Locate the cell with the specified text and output its [X, Y] center coordinate. 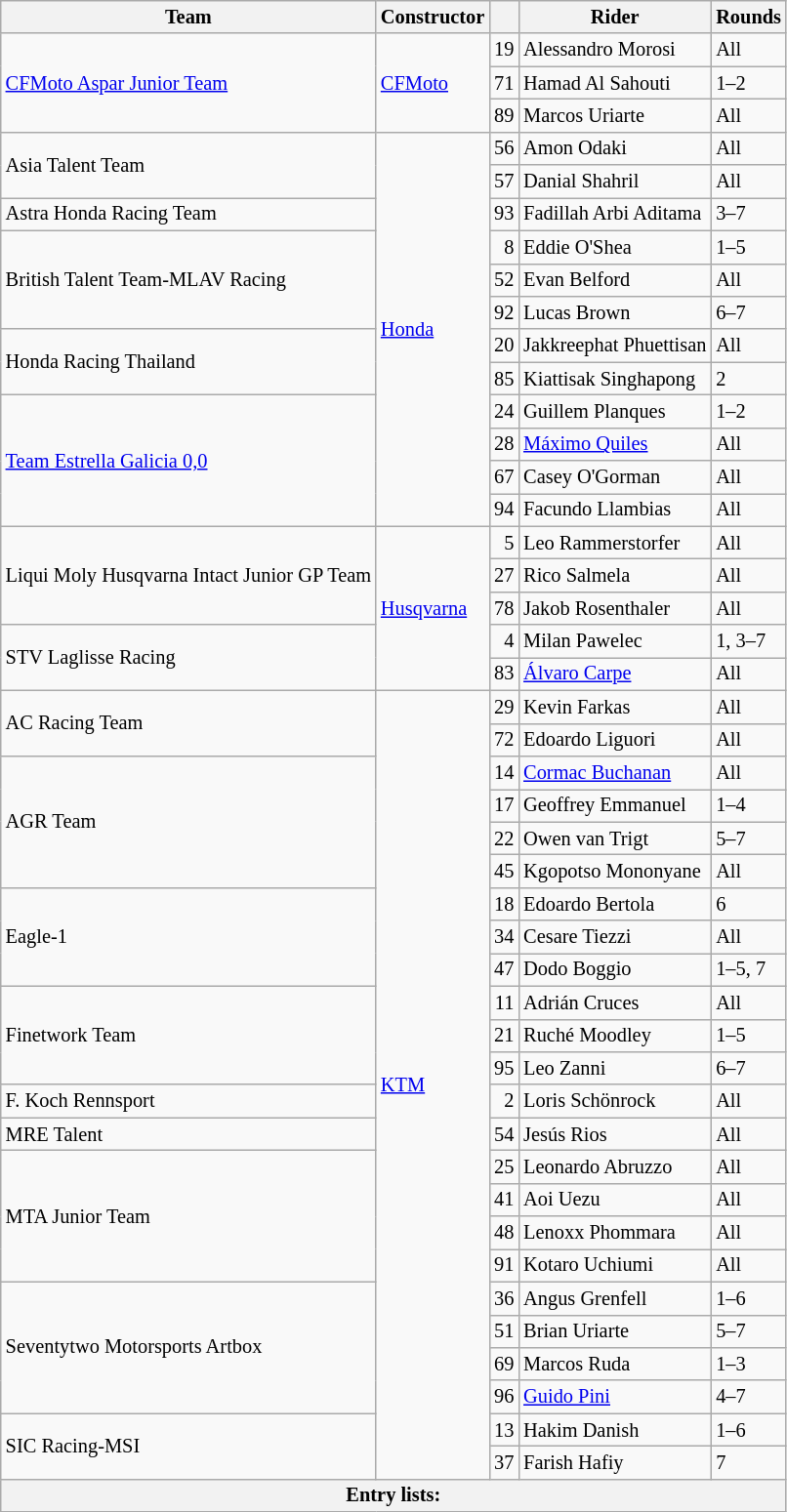
1–4 [748, 805]
Rico Salmela [615, 575]
Hamad Al Sahouti [615, 83]
AC Racing Team [188, 722]
Alessandro Morosi [615, 50]
Finetwork Team [188, 1035]
78 [504, 608]
Liqui Moly Husqvarna Intact Junior GP Team [188, 576]
Angus Grenfell [615, 1298]
Brian Uriarte [615, 1331]
4–7 [748, 1397]
British Talent Team-MLAV Racing [188, 279]
13 [504, 1430]
52 [504, 280]
11 [504, 1002]
71 [504, 83]
Honda Racing Thailand [188, 361]
72 [504, 740]
56 [504, 148]
Leo Zanni [615, 1068]
28 [504, 444]
20 [504, 346]
Entry lists: [393, 1495]
Asia Talent Team [188, 164]
Loris Schönrock [615, 1101]
Hakim Danish [615, 1430]
5 [504, 543]
Leo Rammerstorfer [615, 543]
14 [504, 772]
93 [504, 214]
24 [504, 411]
25 [504, 1166]
CFMoto Aspar Junior Team [188, 82]
Marcos Ruda [615, 1364]
21 [504, 1036]
1, 3–7 [748, 641]
Eddie O'Shea [615, 247]
Amon Odaki [615, 148]
Team Estrella Galicia 0,0 [188, 461]
Honda [433, 329]
57 [504, 182]
85 [504, 379]
Facundo Llambias [615, 510]
96 [504, 1397]
48 [504, 1233]
94 [504, 510]
Evan Belford [615, 280]
MTA Junior Team [188, 1216]
Casey O'Gorman [615, 477]
Marcos Uriarte [615, 115]
3–7 [748, 214]
4 [504, 641]
41 [504, 1200]
Guido Pini [615, 1397]
18 [504, 904]
Edoardo Bertola [615, 904]
67 [504, 477]
Seventytwo Motorsports Artbox [188, 1347]
17 [504, 805]
Jesús Rios [615, 1134]
Kevin Farkas [615, 707]
Cormac Buchanan [615, 772]
1–3 [748, 1364]
91 [504, 1265]
Álvaro Carpe [615, 674]
6 [748, 904]
36 [504, 1298]
KTM [433, 1084]
Leonardo Abruzzo [615, 1166]
Lenoxx Phommara [615, 1233]
54 [504, 1134]
Kgopotso Mononyane [615, 871]
STV Laglisse Racing [188, 658]
SIC Racing-MSI [188, 1447]
Aoi Uezu [615, 1200]
34 [504, 937]
Kotaro Uchiumi [615, 1265]
83 [504, 674]
Danial Shahril [615, 182]
19 [504, 50]
Rounds [748, 17]
89 [504, 115]
Adrián Cruces [615, 1002]
7 [748, 1462]
Eagle-1 [188, 937]
37 [504, 1462]
Jakob Rosenthaler [615, 608]
Owen van Trigt [615, 838]
Jakkreephat Phuettisan [615, 346]
47 [504, 969]
AGR Team [188, 822]
F. Koch Rennsport [188, 1101]
45 [504, 871]
Lucas Brown [615, 312]
Dodo Boggio [615, 969]
MRE Talent [188, 1134]
Kiattisak Singhapong [615, 379]
Máximo Quiles [615, 444]
92 [504, 312]
69 [504, 1364]
1–5, 7 [748, 969]
27 [504, 575]
CFMoto [433, 82]
Milan Pawelec [615, 641]
Rider [615, 17]
51 [504, 1331]
29 [504, 707]
Geoffrey Emmanuel [615, 805]
Fadillah Arbi Aditama [615, 214]
Team [188, 17]
Cesare Tiezzi [615, 937]
Constructor [433, 17]
Astra Honda Racing Team [188, 214]
Farish Hafiy [615, 1462]
Husqvarna [433, 608]
Ruché Moodley [615, 1036]
8 [504, 247]
95 [504, 1068]
Edoardo Liguori [615, 740]
Guillem Planques [615, 411]
22 [504, 838]
